Return (X, Y) of the center of cell containing provided text 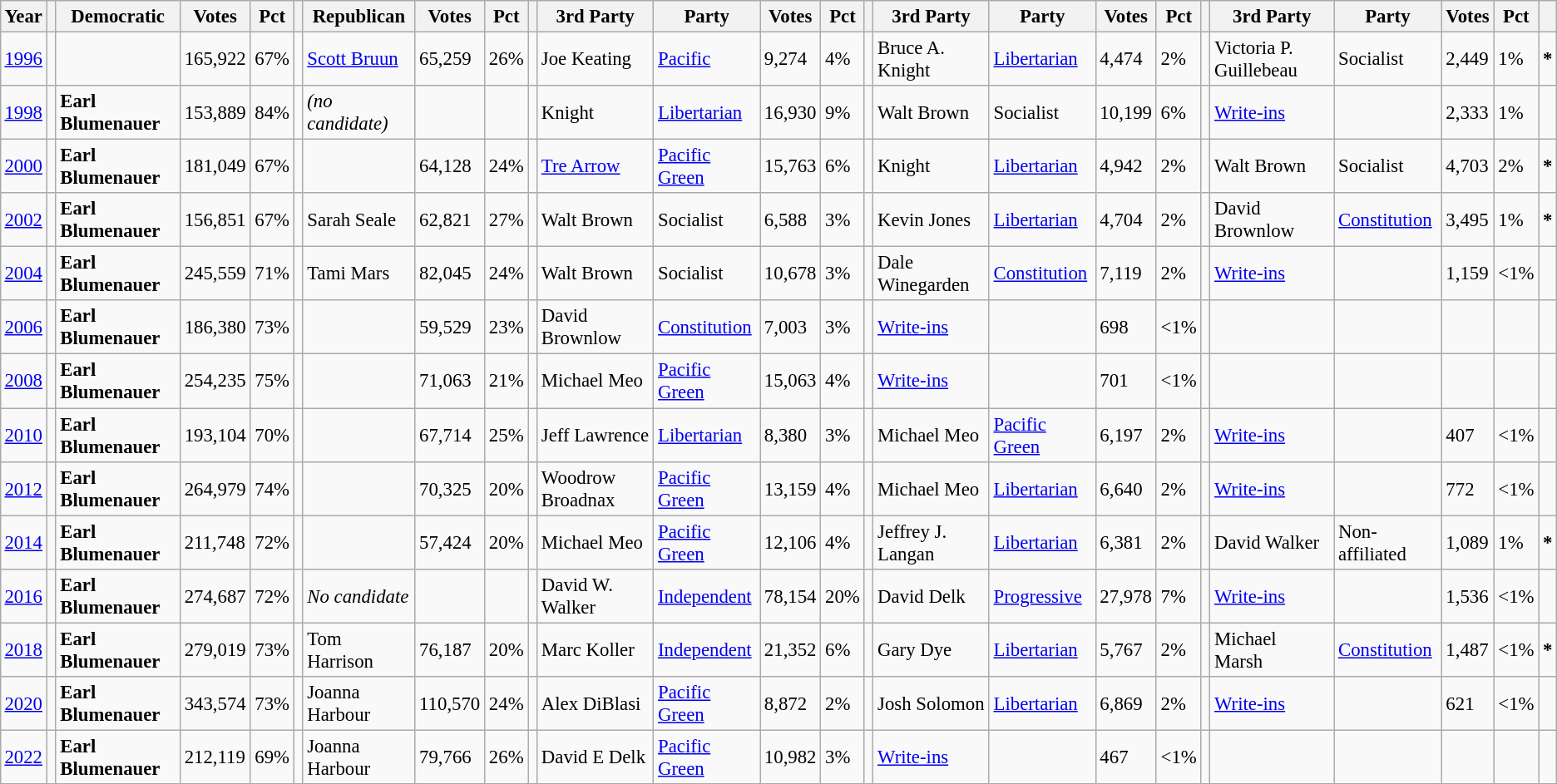
Bruce A. Knight (932, 58)
Woodrow Broadnax (596, 489)
6,869 (1126, 703)
6,640 (1126, 489)
David E Delk (596, 757)
2,333 (1467, 113)
621 (1467, 703)
Year (23, 17)
Michael Marsh (1273, 650)
Jeffrey J. Langan (932, 542)
407 (1467, 434)
David Delk (932, 595)
12,106 (790, 542)
Pacific (707, 58)
74% (272, 489)
7,119 (1126, 274)
Tom Harrison (359, 650)
156,851 (215, 219)
71,063 (450, 381)
27% (507, 219)
2006 (23, 328)
1996 (23, 58)
6,197 (1126, 434)
Josh Solomon (932, 703)
343,574 (215, 703)
9,274 (790, 58)
13,159 (790, 489)
2014 (23, 542)
64,128 (450, 166)
3,495 (1467, 219)
2018 (23, 650)
15,063 (790, 381)
186,380 (215, 328)
78,154 (790, 595)
2012 (23, 489)
(no candidate) (359, 113)
211,748 (215, 542)
2022 (23, 757)
Democratic (118, 17)
Kevin Jones (932, 219)
264,979 (215, 489)
2008 (23, 381)
65,259 (450, 58)
Republican (359, 17)
4,704 (1126, 219)
274,687 (215, 595)
71% (272, 274)
1,089 (1467, 542)
Progressive (1042, 595)
4,703 (1467, 166)
4,474 (1126, 58)
Non-affiliated (1387, 542)
62,821 (450, 219)
467 (1126, 757)
Gary Dye (932, 650)
2,449 (1467, 58)
5,767 (1126, 650)
79,766 (450, 757)
59,529 (450, 328)
193,104 (215, 434)
Alex DiBlasi (596, 703)
6,381 (1126, 542)
Dale Winegarden (932, 274)
Jeff Lawrence (596, 434)
701 (1126, 381)
1998 (23, 113)
21,352 (790, 650)
2002 (23, 219)
10,678 (790, 274)
25% (507, 434)
9% (843, 113)
70% (272, 434)
7,003 (790, 328)
181,049 (215, 166)
82,045 (450, 274)
70,325 (450, 489)
8,380 (790, 434)
1,487 (1467, 650)
57,424 (450, 542)
David W. Walker (596, 595)
76,187 (450, 650)
165,922 (215, 58)
21% (507, 381)
7% (1179, 595)
2016 (23, 595)
153,889 (215, 113)
254,235 (215, 381)
2010 (23, 434)
15,763 (790, 166)
Victoria P. Guillebeau (1273, 58)
8,872 (790, 703)
69% (272, 757)
67,714 (450, 434)
84% (272, 113)
212,119 (215, 757)
245,559 (215, 274)
1,159 (1467, 274)
Tami Mars (359, 274)
Joe Keating (596, 58)
27,978 (1126, 595)
110,570 (450, 703)
10,199 (1126, 113)
1,536 (1467, 595)
David Walker (1273, 542)
No candidate (359, 595)
75% (272, 381)
2020 (23, 703)
2004 (23, 274)
Tre Arrow (596, 166)
772 (1467, 489)
Sarah Seale (359, 219)
279,019 (215, 650)
4,942 (1126, 166)
16,930 (790, 113)
Marc Koller (596, 650)
10,982 (790, 757)
2000 (23, 166)
698 (1126, 328)
23% (507, 328)
Scott Bruun (359, 58)
6,588 (790, 219)
